Pinpoint the cell where the given text exists, returning its [X, Y] midpoint coordinate. 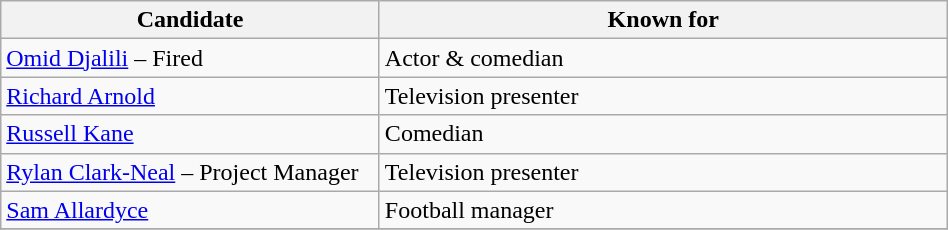
Candidate [190, 20]
Comedian [663, 134]
Richard Arnold [190, 96]
Football manager [663, 210]
Russell Kane [190, 134]
Actor & comedian [663, 58]
Omid Djalili – Fired [190, 58]
Known for [663, 20]
Rylan Clark-Neal – Project Manager [190, 172]
Sam Allardyce [190, 210]
